Provide the [x, y] coordinate of the cell's center where the given text is located.  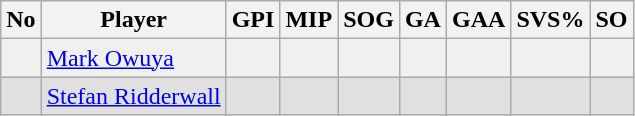
SO [612, 20]
MIP [309, 20]
No [21, 20]
Mark Owuya [134, 58]
GAA [478, 20]
GA [422, 20]
Stefan Ridderwall [134, 96]
SVS% [550, 20]
Player [134, 20]
GPI [253, 20]
SOG [369, 20]
